Scan for the cell matching the given text and deliver its [x, y] coordinate at center. 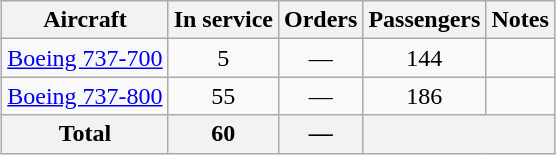
In service [223, 20]
Notes [520, 20]
Boeing 737-700 [85, 58]
Aircraft [85, 20]
55 [223, 96]
144 [424, 58]
Boeing 737-800 [85, 96]
5 [223, 58]
60 [223, 134]
Passengers [424, 20]
186 [424, 96]
Total [85, 134]
Orders [320, 20]
